For the text-containing cell, return its midpoint in (X, Y) coordinate format. 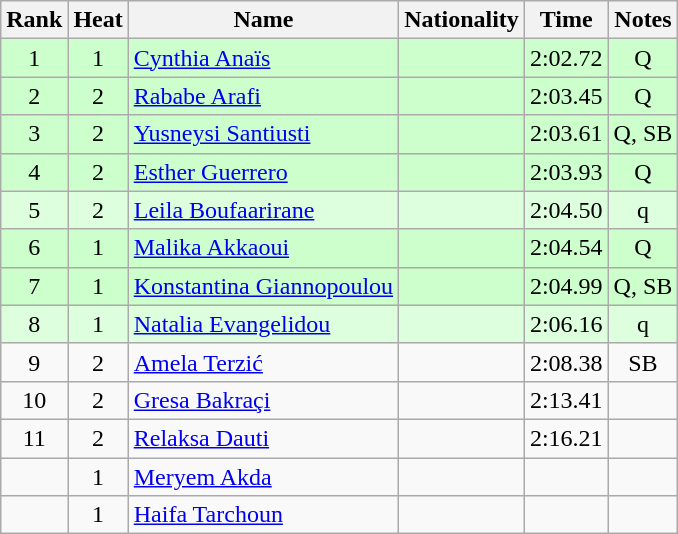
7 (34, 286)
Yusneysi Santiusti (263, 134)
SB (643, 362)
Natalia Evangelidou (263, 324)
10 (34, 400)
2:04.50 (566, 210)
Konstantina Giannopoulou (263, 286)
Time (566, 20)
9 (34, 362)
Relaksa Dauti (263, 438)
2:13.41 (566, 400)
2:02.72 (566, 58)
Leila Boufaarirane (263, 210)
2:03.93 (566, 172)
6 (34, 248)
Gresa Bakraçi (263, 400)
11 (34, 438)
Rank (34, 20)
Haifa Tarchoun (263, 515)
Rababe Arafi (263, 96)
2:03.45 (566, 96)
Cynthia Anaïs (263, 58)
Amela Terzić (263, 362)
Esther Guerrero (263, 172)
2:04.54 (566, 248)
Heat (98, 20)
8 (34, 324)
2:03.61 (566, 134)
Name (263, 20)
5 (34, 210)
Meryem Akda (263, 477)
2:16.21 (566, 438)
2:08.38 (566, 362)
Notes (643, 20)
2:06.16 (566, 324)
Nationality (462, 20)
Malika Akkaoui (263, 248)
3 (34, 134)
2:04.99 (566, 286)
4 (34, 172)
